For the text-containing cell, return its midpoint in (X, Y) coordinate format. 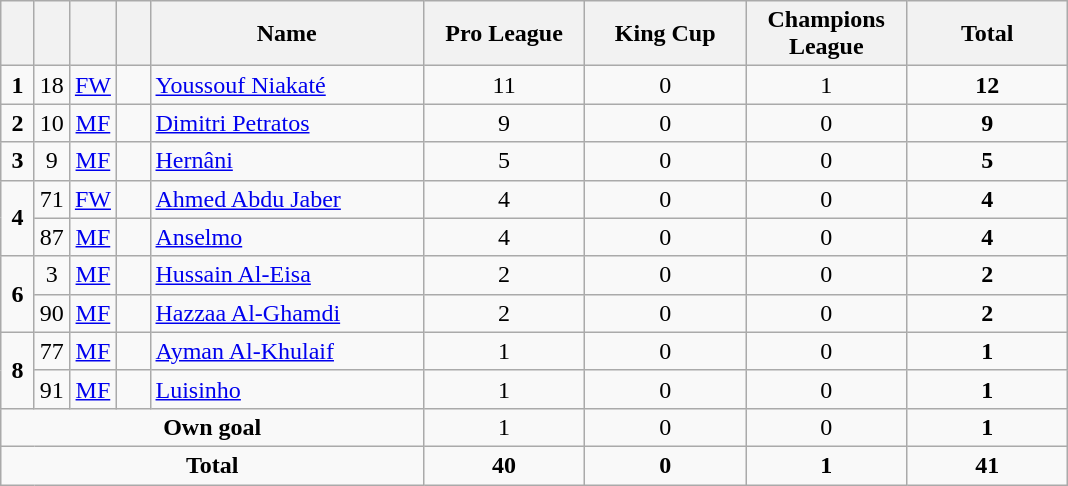
91 (52, 389)
71 (52, 199)
Pro League (504, 34)
90 (52, 313)
Ahmed Abdu Jaber (287, 199)
Luisinho (287, 389)
Ayman Al-Khulaif (287, 351)
10 (52, 123)
40 (504, 465)
Anselmo (287, 237)
Champions League (826, 34)
11 (504, 85)
Youssouf Niakaté (287, 85)
Hazzaa Al-Ghamdi (287, 313)
Name (287, 34)
41 (988, 465)
87 (52, 237)
8 (18, 370)
6 (18, 294)
18 (52, 85)
77 (52, 351)
King Cup (666, 34)
12 (988, 85)
Hussain Al-Eisa (287, 275)
Hernâni (287, 161)
Own goal (212, 427)
Dimitri Petratos (287, 123)
